Pinpoint the cell where the given text exists, returning its (X, Y) midpoint coordinate. 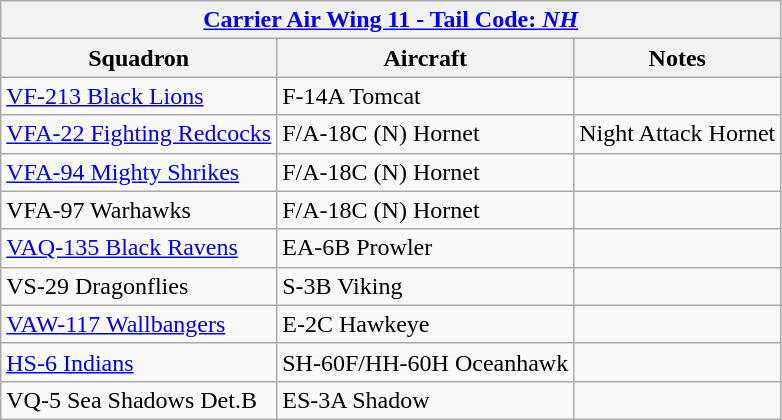
VAQ-135 Black Ravens (139, 248)
F-14A Tomcat (426, 96)
ES-3A Shadow (426, 400)
VFA-97 Warhawks (139, 210)
VAW-117 Wallbangers (139, 324)
VQ-5 Sea Shadows Det.B (139, 400)
E-2C Hawkeye (426, 324)
VF-213 Black Lions (139, 96)
Night Attack Hornet (678, 134)
VFA-94 Mighty Shrikes (139, 172)
VS-29 Dragonflies (139, 286)
S-3B Viking (426, 286)
Aircraft (426, 58)
EA-6B Prowler (426, 248)
Squadron (139, 58)
Notes (678, 58)
VFA-22 Fighting Redcocks (139, 134)
Carrier Air Wing 11 - Tail Code: NH (391, 20)
HS-6 Indians (139, 362)
SH-60F/HH-60H Oceanhawk (426, 362)
